Locate the cell with the specified text and output its (x, y) center coordinate. 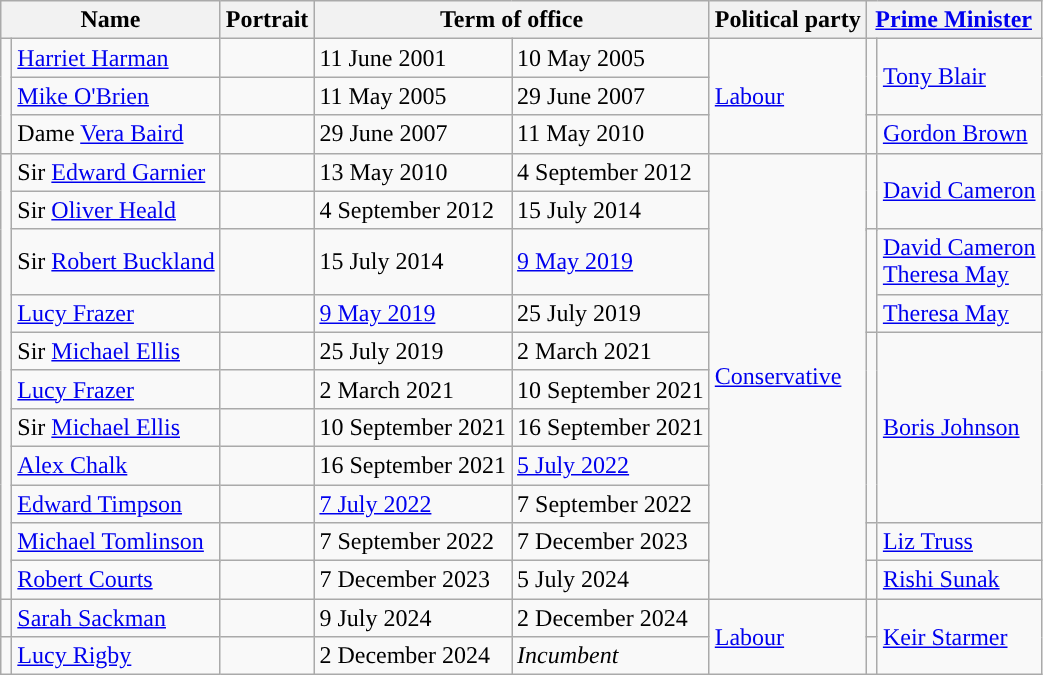
Keir Starmer (959, 637)
Edward Timpson (116, 503)
10 May 2005 (611, 58)
Gordon Brown (959, 134)
Lucy Rigby (116, 656)
7 July 2022 (413, 503)
Dame Vera Baird (116, 134)
Conservative (788, 376)
Mike O'Brien (116, 96)
Incumbent (611, 656)
11 May 2010 (611, 134)
Sir Robert Buckland (116, 262)
Portrait (267, 20)
Name (110, 20)
David Cameron (959, 191)
Alex Chalk (116, 465)
Rishi Sunak (959, 580)
9 July 2024 (413, 618)
Political party (788, 20)
5 July 2022 (611, 465)
Harriet Harman (116, 58)
Sir Oliver Heald (116, 210)
Sarah Sackman (116, 618)
5 July 2024 (611, 580)
Term of office (512, 20)
11 June 2001 (413, 58)
David CameronTheresa May (959, 262)
11 May 2005 (413, 96)
Robert Courts (116, 580)
Liz Truss (959, 542)
Michael Tomlinson (116, 542)
13 May 2010 (413, 172)
Tony Blair (959, 77)
Prime Minister (954, 20)
Sir Edward Garnier (116, 172)
Theresa May (959, 313)
Boris Johnson (959, 427)
